Output the [x, y] coordinate of the center of the cell containing the given text.  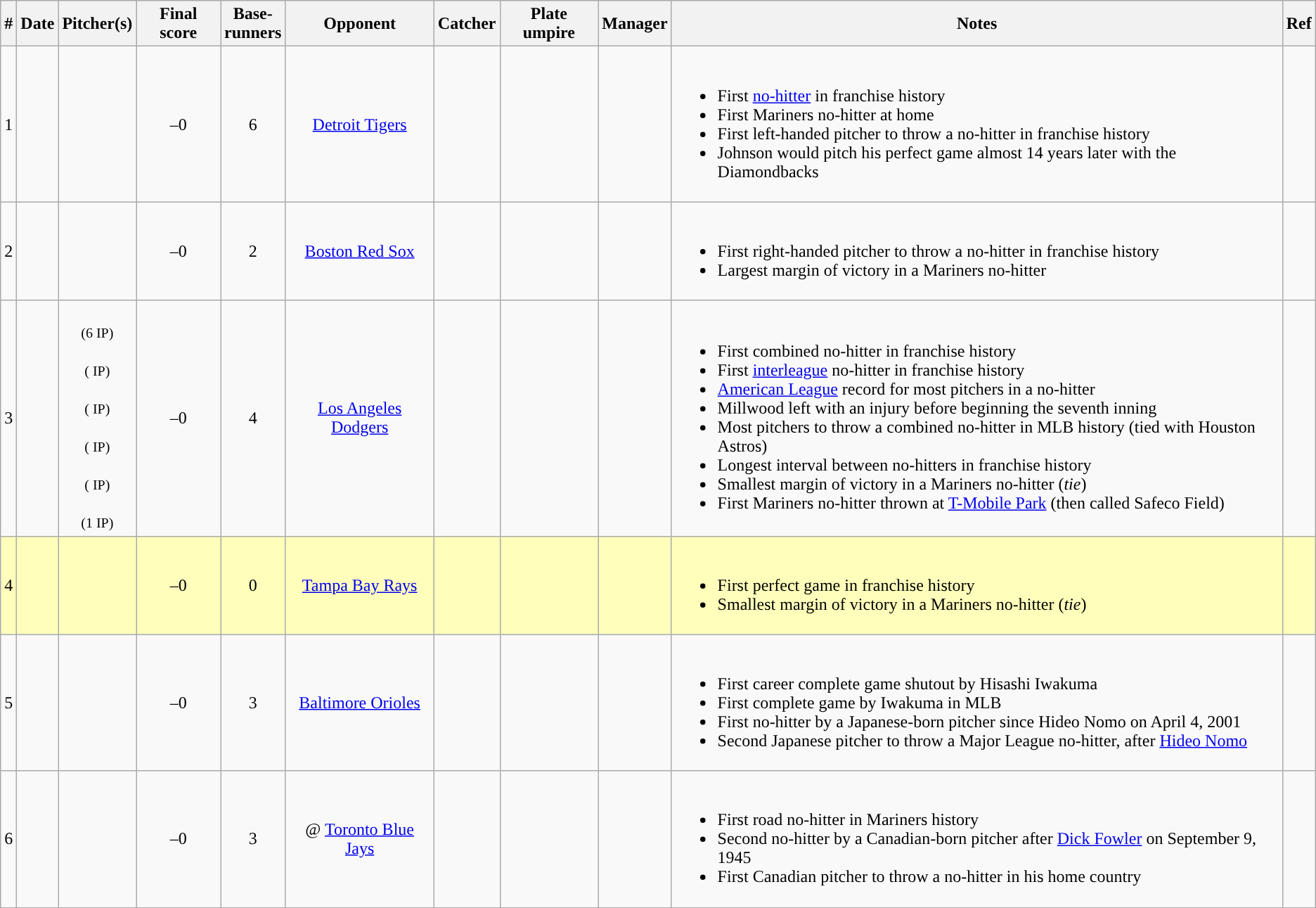
Catcher [467, 24]
Opponent [360, 24]
Manager [635, 24]
Base-runners [253, 24]
Detroit Tigers [360, 124]
Ref [1299, 24]
(6 IP)( IP)( IP)( IP)( IP)(1 IP) [97, 418]
First right-handed pitcher to throw a no-hitter in franchise historyLargest margin of victory in a Mariners no-hitter [977, 251]
Los Angeles Dodgers [360, 418]
Notes [977, 24]
0 [253, 585]
Plate umpire [549, 24]
# [8, 24]
Date [38, 24]
Tampa Bay Rays [360, 585]
Final score [179, 24]
1 [8, 124]
5 [8, 703]
Pitcher(s) [97, 24]
First perfect game in franchise historySmallest margin of victory in a Mariners no-hitter (tie) [977, 585]
Baltimore Orioles [360, 703]
@ Toronto Blue Jays [360, 839]
Boston Red Sox [360, 251]
